Search for the cell housing the specified text and yield its [X, Y] center coordinate. 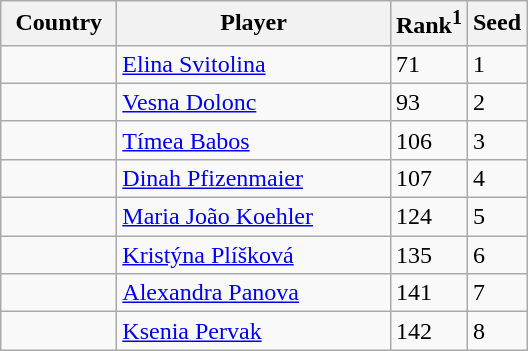
Tímea Babos [254, 140]
Maria João Koehler [254, 217]
135 [428, 255]
Dinah Pfizenmaier [254, 178]
142 [428, 331]
Kristýna Plíšková [254, 255]
71 [428, 64]
7 [496, 293]
5 [496, 217]
107 [428, 178]
Seed [496, 24]
4 [496, 178]
141 [428, 293]
1 [496, 64]
Rank1 [428, 24]
Ksenia Pervak [254, 331]
Country [59, 24]
Vesna Dolonc [254, 102]
106 [428, 140]
3 [496, 140]
8 [496, 331]
Alexandra Panova [254, 293]
6 [496, 255]
Player [254, 24]
Elina Svitolina [254, 64]
93 [428, 102]
124 [428, 217]
2 [496, 102]
